Output the [X, Y] coordinate of the center of the cell containing the given text.  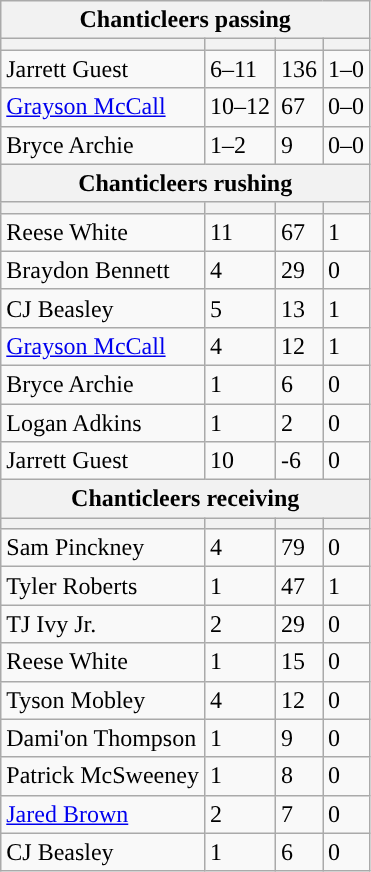
136 [298, 69]
Chanticleers passing [186, 20]
47 [298, 586]
Logan Adkins [103, 423]
1–2 [240, 145]
7 [298, 814]
10 [240, 461]
Chanticleers receiving [186, 499]
Tyler Roberts [103, 586]
8 [298, 776]
-6 [298, 461]
79 [298, 548]
Patrick McSweeney [103, 776]
1–0 [346, 69]
15 [298, 662]
10–12 [240, 107]
Sam Pinckney [103, 548]
11 [240, 232]
Chanticleers rushing [186, 183]
TJ Ivy Jr. [103, 624]
5 [240, 308]
Jared Brown [103, 814]
6–11 [240, 69]
Tyson Mobley [103, 700]
13 [298, 308]
Braydon Bennett [103, 270]
Dami'on Thompson [103, 738]
